Output the [X, Y] coordinate of the center of the cell containing the given text.  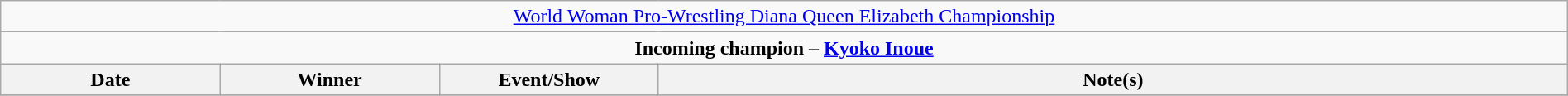
World Woman Pro-Wrestling Diana Queen Elizabeth Championship [784, 17]
Winner [329, 79]
Note(s) [1113, 79]
Incoming champion – Kyoko Inoue [784, 48]
Date [111, 79]
Event/Show [549, 79]
